Identify which cell holds the provided text, then report its [x, y] central coordinate. 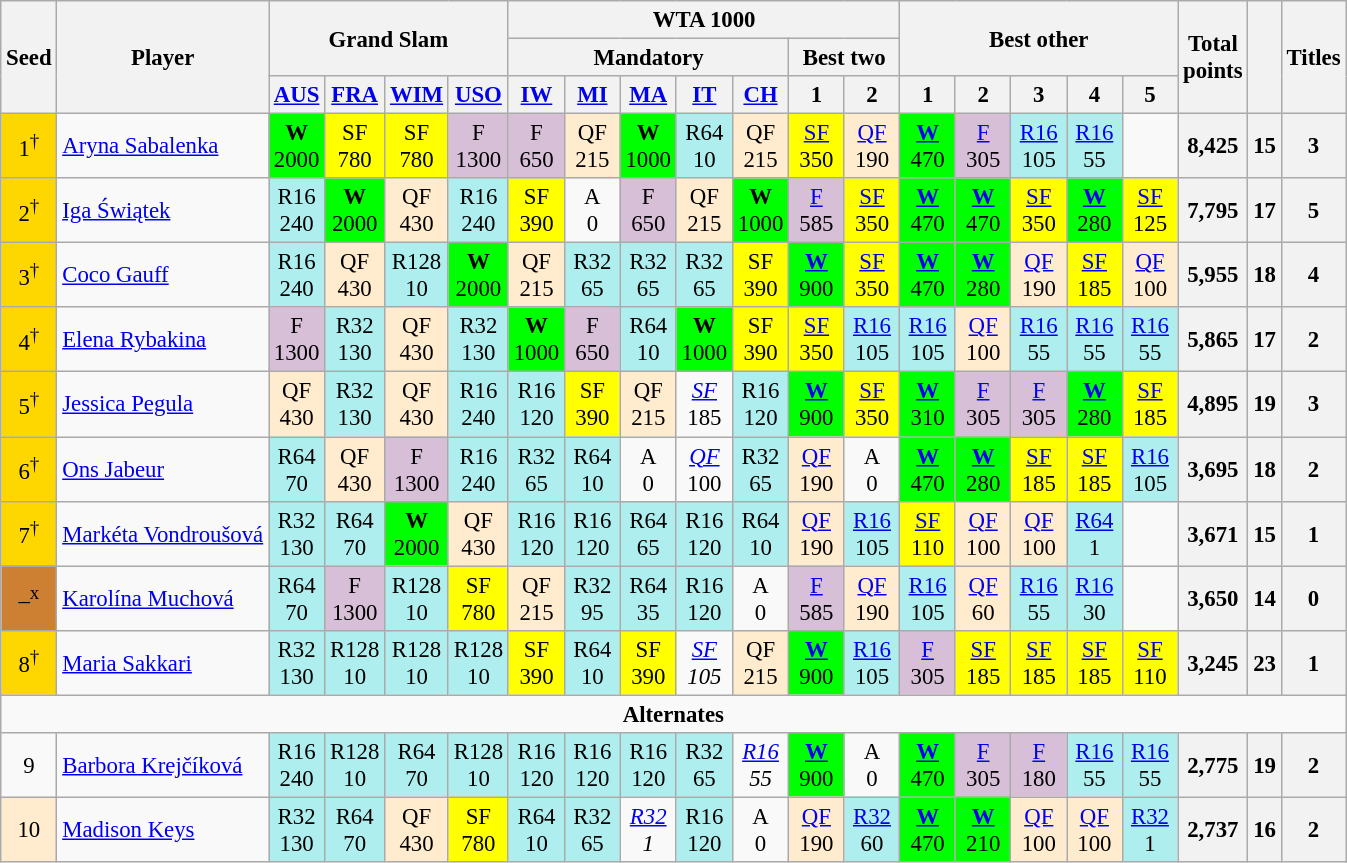
6† [29, 470]
AUS [296, 95]
4† [29, 340]
R6465 [648, 534]
Madison Keys [163, 830]
R641 [1095, 534]
16 [1264, 830]
R3260 [872, 830]
Alternates [674, 714]
F180 [1039, 766]
W310 [928, 404]
3,650 [1213, 598]
Iga Świątek [163, 210]
Titles [1314, 58]
2† [29, 210]
5† [29, 404]
Seed [29, 58]
7,795 [1213, 210]
3,671 [1213, 534]
Aryna Sabalenka [163, 146]
R1630 [1095, 598]
Grand Slam [388, 38]
Ons Jabeur [163, 470]
SF125 [1150, 210]
W210 [983, 830]
23 [1264, 662]
FRA [355, 95]
Jessica Pegula [163, 404]
MI [593, 95]
7† [29, 534]
USO [478, 95]
IW [536, 95]
Barbora Krejčíková [163, 766]
WTA 1000 [704, 20]
Elena Rybakina [163, 340]
IT [704, 95]
Markéta Vondroušová [163, 534]
Best two [844, 58]
1† [29, 146]
–x [29, 598]
3,245 [1213, 662]
Mandatory [648, 58]
4,895 [1213, 404]
MA [648, 95]
R6435 [648, 598]
10 [29, 830]
R3295 [593, 598]
5,955 [1213, 276]
Maria Sakkari [163, 662]
Karolína Muchová [163, 598]
Coco Gauff [163, 276]
Best other [1039, 38]
5,865 [1213, 340]
8† [29, 662]
3† [29, 276]
2,737 [1213, 830]
Totalpoints [1213, 58]
WIM [417, 95]
SF105 [704, 662]
14 [1264, 598]
CH [760, 95]
QF60 [983, 598]
0 [1314, 598]
8,425 [1213, 146]
2,775 [1213, 766]
3,695 [1213, 470]
9 [29, 766]
Player [163, 58]
